Provide the [x, y] coordinate of the cell's center where the given text is located.  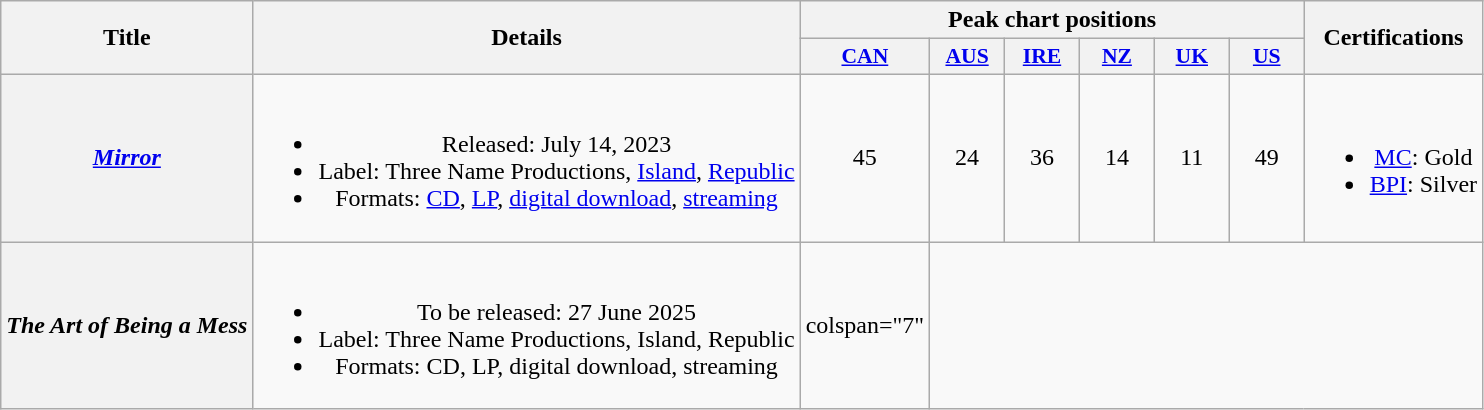
Released: July 14, 2023Label: Three Name Productions, Island, RepublicFormats: CD, LP, digital download, streaming [526, 158]
45 [865, 158]
49 [1266, 158]
MC: GoldBPI: Silver [1393, 158]
14 [1116, 158]
Certifications [1393, 38]
Peak chart positions [1052, 20]
UK [1192, 57]
36 [1042, 158]
Title [127, 38]
Details [526, 38]
To be released: 27 June 2025Label: Three Name Productions, Island, RepublicFormats: CD, LP, digital download, streaming [526, 326]
colspan="7" [865, 326]
US [1266, 57]
Mirror [127, 158]
The Art of Being a Mess [127, 326]
AUS [968, 57]
11 [1192, 158]
NZ [1116, 57]
IRE [1042, 57]
CAN [865, 57]
24 [968, 158]
